Output the (X, Y) coordinate of the center of the cell containing the given text.  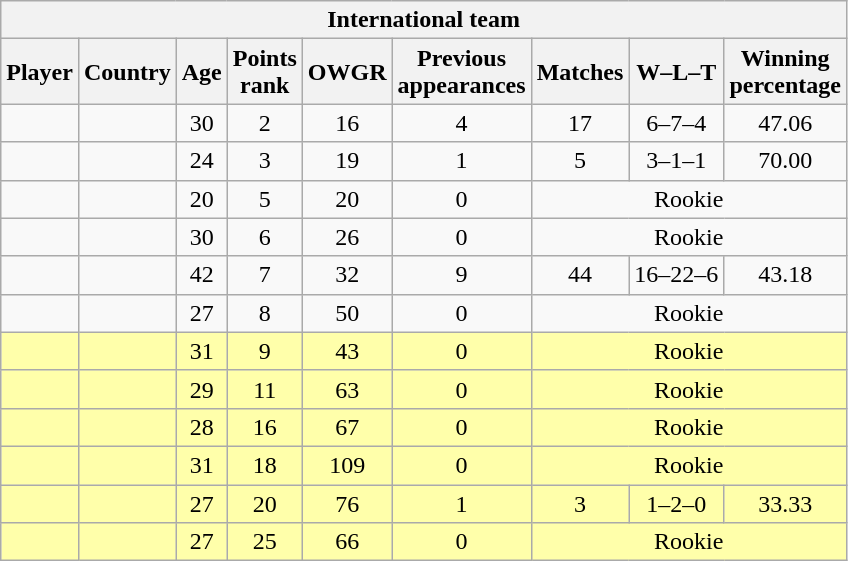
8 (264, 313)
67 (347, 427)
1–2–0 (676, 503)
43.18 (786, 275)
International team (424, 20)
42 (202, 275)
26 (347, 237)
29 (202, 389)
3–1–1 (676, 161)
7 (264, 275)
Player (40, 72)
25 (264, 542)
50 (347, 313)
Previousappearances (462, 72)
OWGR (347, 72)
33.33 (786, 503)
47.06 (786, 123)
76 (347, 503)
63 (347, 389)
Pointsrank (264, 72)
17 (580, 123)
24 (202, 161)
6–7–4 (676, 123)
2 (264, 123)
28 (202, 427)
Age (202, 72)
70.00 (786, 161)
4 (462, 123)
11 (264, 389)
Country (127, 72)
109 (347, 465)
Winningpercentage (786, 72)
Matches (580, 72)
W–L–T (676, 72)
44 (580, 275)
32 (347, 275)
18 (264, 465)
66 (347, 542)
43 (347, 351)
16–22–6 (676, 275)
19 (347, 161)
6 (264, 237)
